Search for the cell housing the specified text and yield its [x, y] center coordinate. 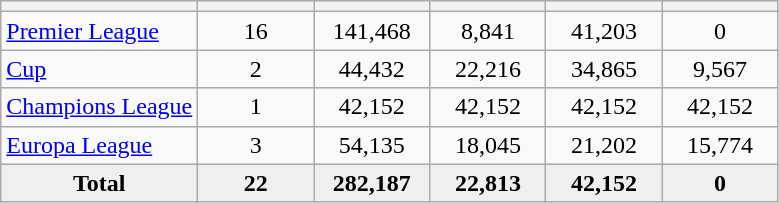
3 [256, 145]
18,045 [488, 145]
34,865 [604, 69]
282,187 [372, 183]
Premier League [100, 31]
2 [256, 69]
8,841 [488, 31]
1 [256, 107]
41,203 [604, 31]
22,813 [488, 183]
Champions League [100, 107]
15,774 [720, 145]
Cup [100, 69]
22 [256, 183]
Total [100, 183]
9,567 [720, 69]
22,216 [488, 69]
54,135 [372, 145]
Europa League [100, 145]
141,468 [372, 31]
44,432 [372, 69]
21,202 [604, 145]
16 [256, 31]
